Identify which cell holds the provided text, then report its (X, Y) central coordinate. 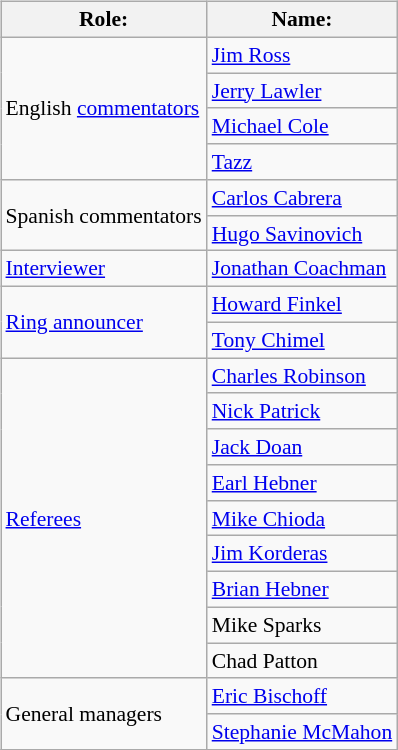
Brian Hebner (302, 590)
Jerry Lawler (302, 91)
Spanish commentators (103, 216)
Chad Patton (302, 661)
Nick Patrick (302, 411)
Michael Cole (302, 126)
Jim Ross (302, 55)
Carlos Cabrera (302, 198)
Jonathan Coachman (302, 269)
Jack Doan (302, 447)
Tony Chimel (302, 340)
Stephanie McMahon (302, 732)
Charles Robinson (302, 376)
Mike Chioda (302, 518)
Mike Sparks (302, 625)
Hugo Savinovich (302, 233)
Interviewer (103, 269)
Referees (103, 518)
Earl Hebner (302, 483)
English commentators (103, 108)
Name: (302, 20)
Tazz (302, 162)
General managers (103, 714)
Howard Finkel (302, 305)
Ring announcer (103, 322)
Role: (103, 20)
Eric Bischoff (302, 696)
Jim Korderas (302, 554)
